Provide the (x, y) coordinate of the cell's center where the given text is located.  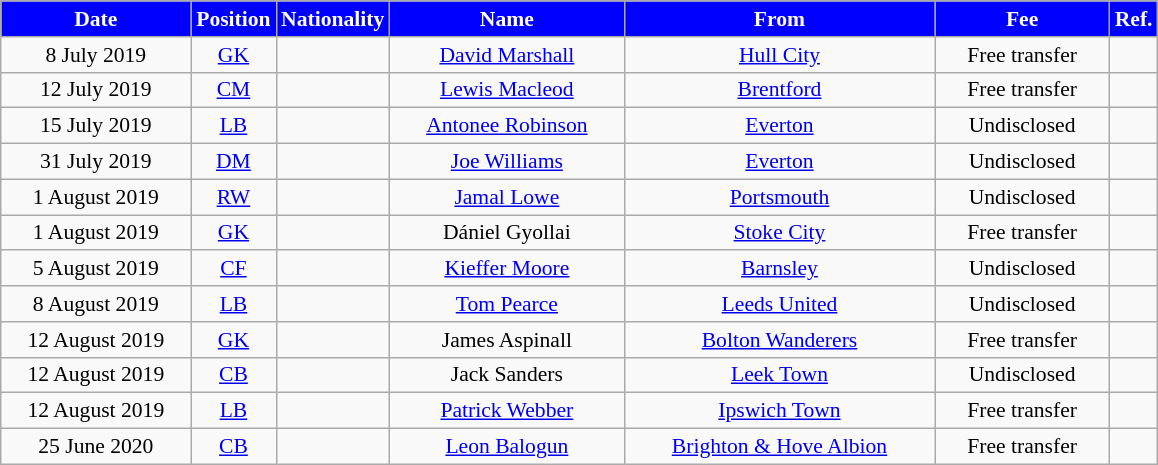
Joe Williams (506, 162)
Leeds United (779, 304)
Antonee Robinson (506, 126)
25 June 2020 (96, 447)
Hull City (779, 55)
Tom Pearce (506, 304)
8 July 2019 (96, 55)
RW (234, 197)
Name (506, 19)
Brentford (779, 90)
Dániel Gyollai (506, 233)
Jamal Lowe (506, 197)
Position (234, 19)
Brighton & Hove Albion (779, 447)
Portsmouth (779, 197)
CF (234, 269)
Stoke City (779, 233)
31 July 2019 (96, 162)
CM (234, 90)
Nationality (332, 19)
Jack Sanders (506, 375)
15 July 2019 (96, 126)
Lewis Macleod (506, 90)
Ipswich Town (779, 411)
Date (96, 19)
12 July 2019 (96, 90)
Leek Town (779, 375)
James Aspinall (506, 340)
David Marshall (506, 55)
From (779, 19)
Bolton Wanderers (779, 340)
Leon Balogun (506, 447)
Barnsley (779, 269)
Fee (1022, 19)
Ref. (1134, 19)
5 August 2019 (96, 269)
DM (234, 162)
Kieffer Moore (506, 269)
Patrick Webber (506, 411)
8 August 2019 (96, 304)
